Return the [x, y] coordinate for the center point of the cell that contains the specified text.  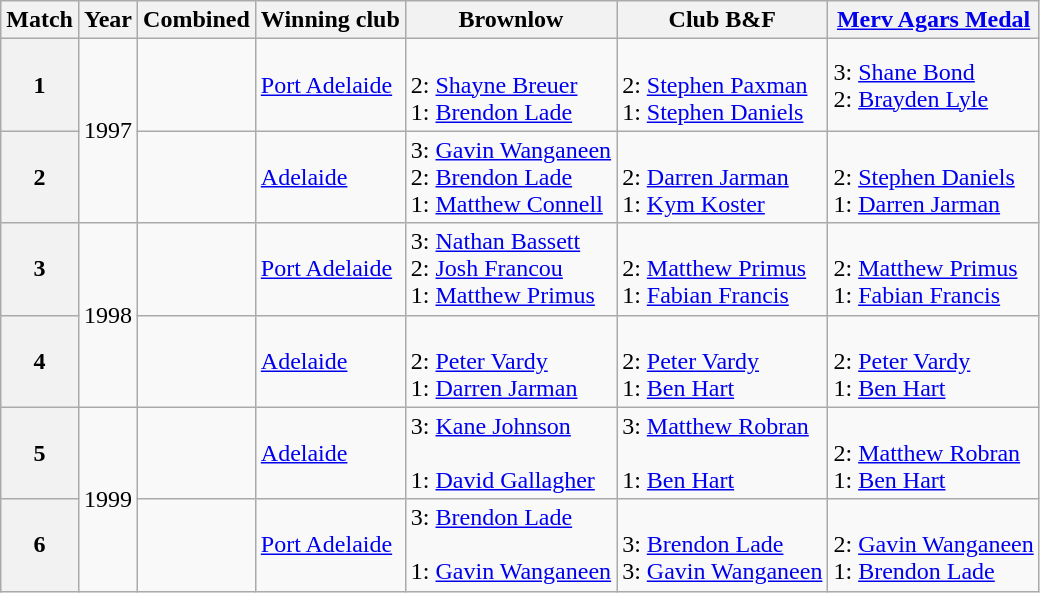
1998 [108, 315]
2: Stephen Daniels1: Darren Jarman [934, 177]
4 [40, 361]
2: Shayne Breuer1: Brendon Lade [510, 85]
1 [40, 85]
1999 [108, 499]
3: Kane Johnson1: David Gallagher [510, 453]
3: Matthew Robran1: Ben Hart [722, 453]
1997 [108, 131]
Combined [197, 20]
3: Shane Bond2: Brayden Lyle [934, 85]
3: Brendon Lade3: Gavin Wanganeen [722, 545]
6 [40, 545]
Merv Agars Medal [934, 20]
2: Gavin Wanganeen1: Brendon Lade [934, 545]
3: Gavin Wanganeen2: Brendon Lade1: Matthew Connell [510, 177]
2 [40, 177]
5 [40, 453]
2: Darren Jarman1: Kym Koster [722, 177]
2: Matthew Robran1: Ben Hart [934, 453]
2: Stephen Paxman1: Stephen Daniels [722, 85]
Club B&F [722, 20]
Match [40, 20]
3 [40, 269]
3: Nathan Bassett2: Josh Francou1: Matthew Primus [510, 269]
Winning club [330, 20]
2: Peter Vardy1: Darren Jarman [510, 361]
3: Brendon Lade1: Gavin Wanganeen [510, 545]
Brownlow [510, 20]
Year [108, 20]
